Locate the cell with the specified text and output its (x, y) center coordinate. 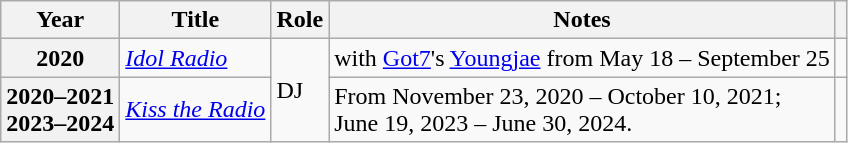
with Got7's Youngjae from May 18 – September 25 (582, 58)
2020–2021 2023–2024 (60, 110)
Title (196, 20)
Notes (582, 20)
Year (60, 20)
DJ (300, 90)
Idol Radio (196, 58)
Role (300, 20)
From November 23, 2020 – October 10, 2021; June 19, 2023 – June 30, 2024. (582, 110)
2020 (60, 58)
Kiss the Radio (196, 110)
